Determine the [x, y] coordinate at the center of the cell enclosing the given text.  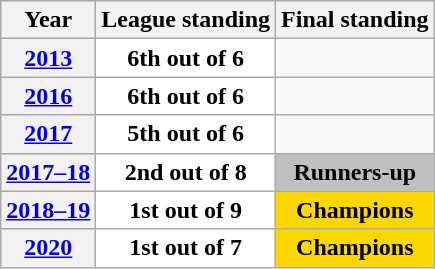
2nd out of 8 [186, 172]
2017 [48, 134]
2020 [48, 248]
Final standing [355, 20]
2017–18 [48, 172]
2016 [48, 96]
Runners-up [355, 172]
2018–19 [48, 210]
5th out of 6 [186, 134]
League standing [186, 20]
2013 [48, 58]
Year [48, 20]
1st out of 9 [186, 210]
1st out of 7 [186, 248]
